Return (X, Y) of the center of cell containing provided text 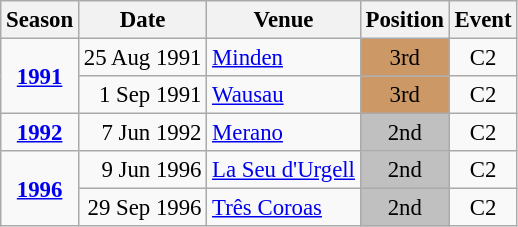
1991 (40, 76)
Minden (284, 58)
9 Jun 1996 (142, 170)
Wausau (284, 95)
Três Coroas (284, 208)
25 Aug 1991 (142, 58)
1992 (40, 133)
1996 (40, 188)
Position (404, 20)
Venue (284, 20)
7 Jun 1992 (142, 133)
Season (40, 20)
Date (142, 20)
La Seu d'Urgell (284, 170)
Event (483, 20)
1 Sep 1991 (142, 95)
29 Sep 1996 (142, 208)
Merano (284, 133)
